Scan for the cell matching the given text and deliver its [X, Y] coordinate at center. 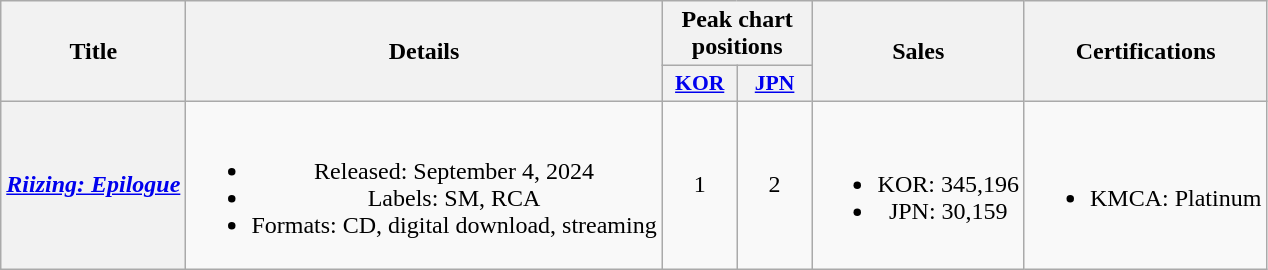
Riizing: Epilogue [94, 184]
KOR: 345,196JPN: 30,159 [918, 184]
Peak chart positions [737, 34]
Certifications [1145, 52]
KOR [700, 84]
KMCA: Platinum [1145, 184]
Sales [918, 52]
Details [424, 52]
2 [774, 184]
1 [700, 184]
Title [94, 52]
JPN [774, 84]
Released: September 4, 2024Labels: SM, RCAFormats: CD, digital download, streaming [424, 184]
